Extract the (x, y) coordinate from the center of the cell holding the provided text.  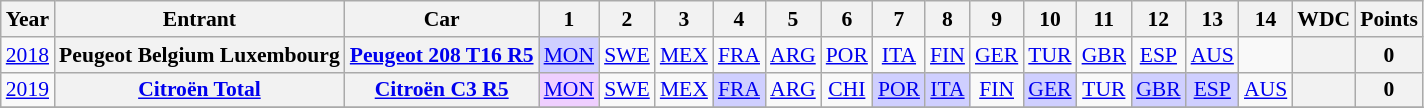
11 (1104, 19)
12 (1158, 19)
Peugeot 208 T16 R5 (442, 55)
9 (996, 19)
2019 (28, 90)
2018 (28, 55)
14 (1266, 19)
7 (899, 19)
5 (793, 19)
Citroën Total (200, 90)
WDC (1324, 19)
Entrant (200, 19)
4 (739, 19)
Citroën C3 R5 (442, 90)
Year (28, 19)
Car (442, 19)
3 (684, 19)
Peugeot Belgium Luxembourg (200, 55)
1 (570, 19)
CHI (847, 90)
6 (847, 19)
8 (948, 19)
2 (627, 19)
10 (1050, 19)
13 (1212, 19)
Points (1389, 19)
